For the text-containing cell, return its midpoint in (x, y) coordinate format. 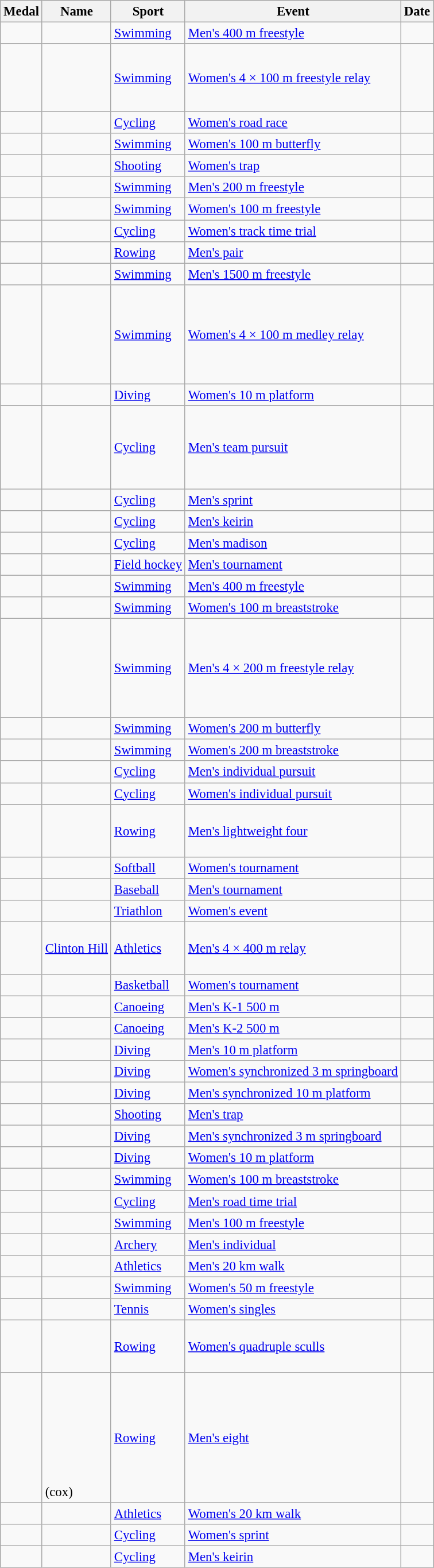
Women's 200 m breaststroke (293, 750)
Women's track time trial (293, 231)
Clinton Hill (76, 948)
Women's sprint (293, 1535)
Women's 20 km walk (293, 1513)
Basketball (148, 985)
Men's road time trial (293, 1201)
Men's lightweight four (293, 831)
Men's 10 m platform (293, 1050)
Men's synchronized 3 m springboard (293, 1136)
Women's 100 m butterfly (293, 144)
Women's event (293, 911)
Men's 20 km walk (293, 1266)
Sport (148, 11)
Tennis (148, 1309)
Event (293, 11)
Women's 4 × 100 m freestyle relay (293, 78)
Men's 100 m freestyle (293, 1223)
Women's 200 m butterfly (293, 729)
Men's individual (293, 1245)
Date (417, 11)
Women's singles (293, 1309)
Men's 4 × 200 m freestyle relay (293, 669)
Field hockey (148, 565)
Men's team pursuit (293, 448)
Name (76, 11)
Men's madison (293, 543)
Women's trap (293, 166)
Men's 200 m freestyle (293, 188)
Men's trap (293, 1115)
Baseball (148, 889)
Men's K-2 500 m (293, 1028)
Women's 100 m freestyle (293, 209)
Women's 4 × 100 m medley relay (293, 334)
Women's road race (293, 123)
Men's sprint (293, 500)
Men's pair (293, 252)
Medal (22, 11)
Women's quadruple sculls (293, 1346)
Women's individual pursuit (293, 793)
Men's individual pursuit (293, 772)
Men's 4 × 400 m relay (293, 948)
Triathlon (148, 911)
Softball (148, 868)
Men's K-1 500 m (293, 1007)
Women's 50 m freestyle (293, 1288)
Men's 1500 m freestyle (293, 274)
Women's synchronized 3 m springboard (293, 1072)
(cox) (76, 1438)
Men's eight (293, 1438)
Archery (148, 1245)
Men's synchronized 10 m platform (293, 1093)
